Return the (x, y) coordinate for the center point of the cell that contains the specified text.  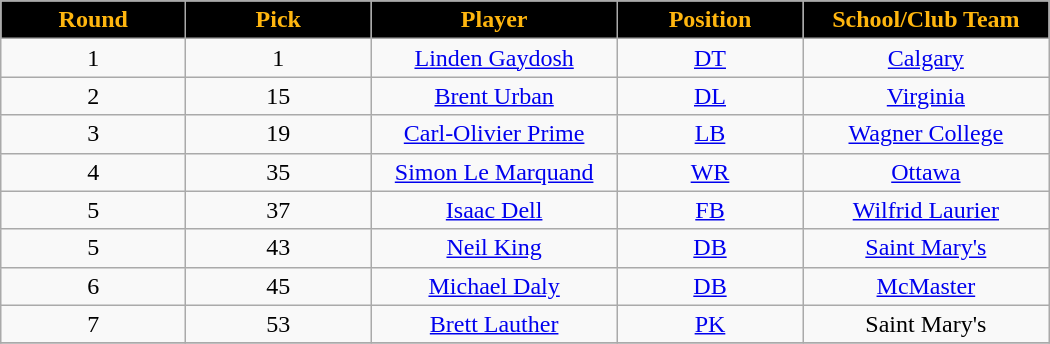
37 (278, 210)
Neil King (494, 248)
DT (710, 58)
Virginia (926, 96)
3 (94, 134)
Position (710, 20)
Brent Urban (494, 96)
15 (278, 96)
LB (710, 134)
DL (710, 96)
4 (94, 172)
Carl-Olivier Prime (494, 134)
Brett Lauther (494, 324)
Michael Daly (494, 286)
35 (278, 172)
School/Club Team (926, 20)
FB (710, 210)
Linden Gaydosh (494, 58)
Calgary (926, 58)
Simon Le Marquand (494, 172)
Wagner College (926, 134)
Pick (278, 20)
6 (94, 286)
45 (278, 286)
PK (710, 324)
Ottawa (926, 172)
7 (94, 324)
Wilfrid Laurier (926, 210)
McMaster (926, 286)
Round (94, 20)
43 (278, 248)
Isaac Dell (494, 210)
WR (710, 172)
53 (278, 324)
Player (494, 20)
19 (278, 134)
2 (94, 96)
